Capture the cell that displays the provided text and extract its (X, Y) central coordinate. 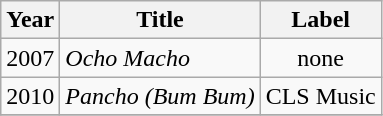
2010 (30, 96)
CLS Music (320, 96)
Title (160, 20)
2007 (30, 58)
Label (320, 20)
Year (30, 20)
Ocho Macho (160, 58)
Pancho (Bum Bum) (160, 96)
none (320, 58)
